Determine the [X, Y] coordinate at the center of the cell enclosing the given text.  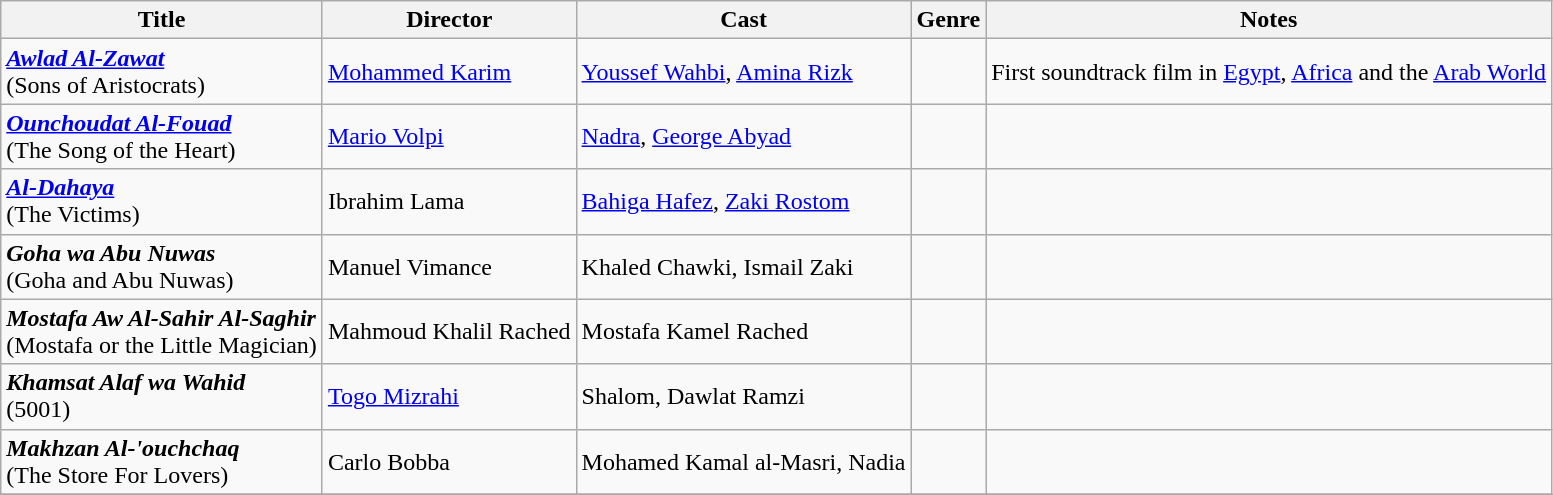
Makhzan Al-'ouchchaq (The Store For Lovers) [162, 462]
Carlo Bobba [449, 462]
First soundtrack film in Egypt, Africa and the Arab World [1269, 72]
Khamsat Alaf wa Wahid (5001) [162, 396]
Nadra, George Abyad [744, 136]
Mahmoud Khalil Rached [449, 332]
Ibrahim Lama [449, 202]
Title [162, 20]
Youssef Wahbi, Amina Rizk [744, 72]
Director [449, 20]
Manuel Vimance [449, 266]
Genre [948, 20]
Khaled Chawki, Ismail Zaki [744, 266]
Mostafa Kamel Rached [744, 332]
Shalom, Dawlat Ramzi [744, 396]
Mohamed Kamal al-Masri, Nadia [744, 462]
Mohammed Karim [449, 72]
Awlad Al-Zawat (Sons of Aristocrats) [162, 72]
Ounchoudat Al-Fouad (The Song of the Heart) [162, 136]
Mostafa Aw Al-Sahir Al-Saghir (Mostafa or the Little Magician) [162, 332]
Notes [1269, 20]
Mario Volpi [449, 136]
Togo Mizrahi [449, 396]
Goha wa Abu Nuwas (Goha and Abu Nuwas) [162, 266]
Al-Dahaya (The Victims) [162, 202]
Bahiga Hafez, Zaki Rostom [744, 202]
Cast [744, 20]
